Detect which cell encompasses the target text, then output its (x, y) center coordinate. 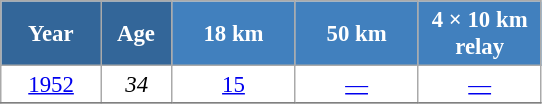
Year (52, 34)
18 km (234, 34)
Age (136, 34)
34 (136, 85)
15 (234, 85)
4 × 10 km relay (480, 34)
1952 (52, 85)
50 km (356, 34)
